Provide the (X, Y) coordinate of the cell's center where the given text is located.  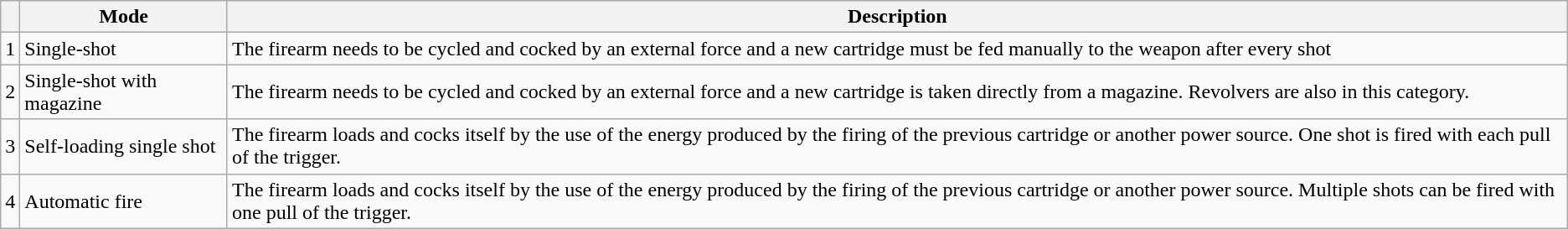
Automatic fire (124, 201)
2 (10, 92)
1 (10, 49)
The firearm needs to be cycled and cocked by an external force and a new cartridge must be fed manually to the weapon after every shot (897, 49)
Self-loading single shot (124, 146)
Mode (124, 17)
Single-shot with magazine (124, 92)
3 (10, 146)
Single-shot (124, 49)
Description (897, 17)
4 (10, 201)
